Return (x, y) of the center of cell containing provided text 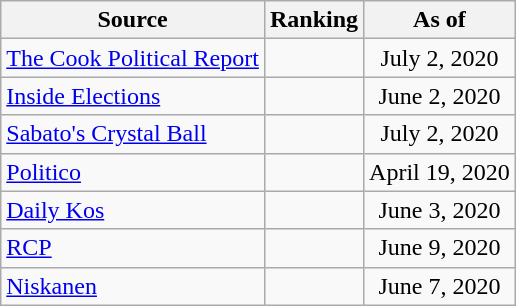
June 7, 2020 (440, 286)
The Cook Political Report (133, 58)
RCP (133, 248)
Daily Kos (133, 210)
As of (440, 20)
June 9, 2020 (440, 248)
Niskanen (133, 286)
Ranking (314, 20)
April 19, 2020 (440, 172)
June 2, 2020 (440, 96)
Sabato's Crystal Ball (133, 134)
Source (133, 20)
Politico (133, 172)
June 3, 2020 (440, 210)
Inside Elections (133, 96)
